Scan for the cell matching the given text and deliver its (X, Y) coordinate at center. 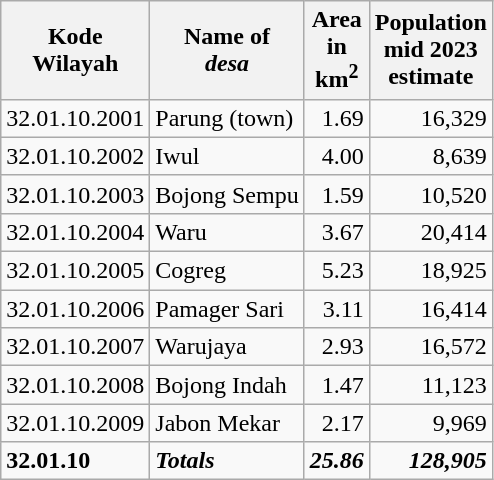
32.01.10.2003 (76, 194)
1.47 (336, 385)
8,639 (430, 156)
18,925 (430, 271)
Bojong Indah (227, 385)
128,905 (430, 461)
Waru (227, 232)
Kode Wilayah (76, 50)
Iwul (227, 156)
16,414 (430, 309)
11,123 (430, 385)
Jabon Mekar (227, 423)
32.01.10.2006 (76, 309)
2.17 (336, 423)
32.01.10 (76, 461)
Bojong Sempu (227, 194)
Populationmid 2023estimate (430, 50)
32.01.10.2009 (76, 423)
Totals (227, 461)
32.01.10.2002 (76, 156)
5.23 (336, 271)
Area in km2 (336, 50)
20,414 (430, 232)
1.69 (336, 118)
32.01.10.2007 (76, 347)
Pamager Sari (227, 309)
32.01.10.2005 (76, 271)
3.11 (336, 309)
25.86 (336, 461)
Parung (town) (227, 118)
3.67 (336, 232)
10,520 (430, 194)
16,329 (430, 118)
Warujaya (227, 347)
16,572 (430, 347)
32.01.10.2004 (76, 232)
Name of desa (227, 50)
9,969 (430, 423)
32.01.10.2008 (76, 385)
1.59 (336, 194)
32.01.10.2001 (76, 118)
4.00 (336, 156)
2.93 (336, 347)
Cogreg (227, 271)
